From the cell containing the given text, extract its center point as [X, Y] coordinate. 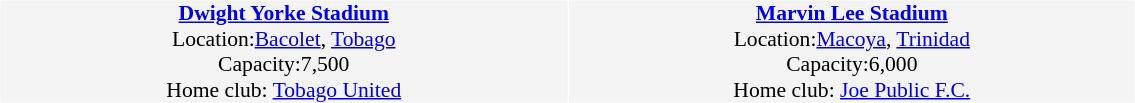
Dwight Yorke StadiumLocation:Bacolet, Tobago Capacity:7,500 Home club: Tobago United [284, 51]
